Capture the cell that displays the provided text and extract its (X, Y) central coordinate. 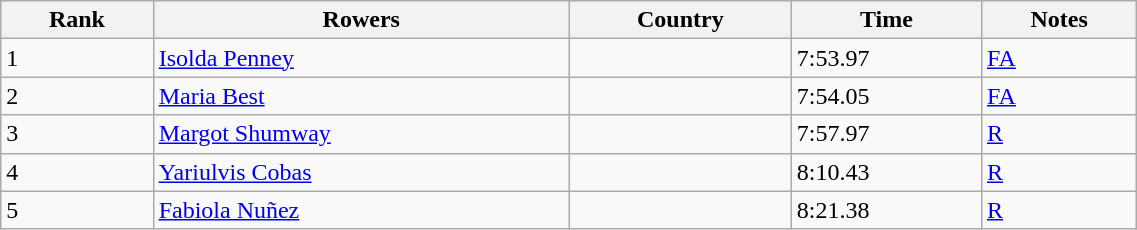
7:53.97 (886, 58)
Yariulvis Cobas (361, 172)
Fabiola Nuñez (361, 210)
7:54.05 (886, 96)
5 (77, 210)
Time (886, 20)
8:21.38 (886, 210)
1 (77, 58)
2 (77, 96)
8:10.43 (886, 172)
Notes (1058, 20)
Country (680, 20)
7:57.97 (886, 134)
Margot Shumway (361, 134)
Rank (77, 20)
Isolda Penney (361, 58)
Maria Best (361, 96)
Rowers (361, 20)
3 (77, 134)
4 (77, 172)
